For the text-containing cell, return its midpoint in (x, y) coordinate format. 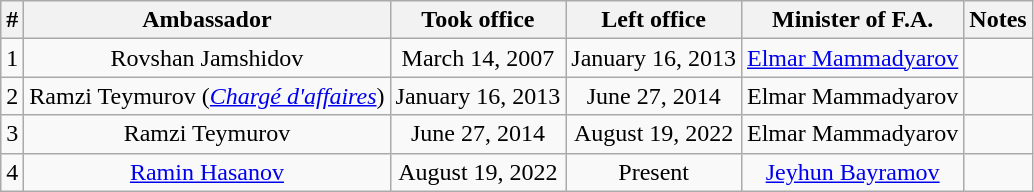
Ramin Hasanov (207, 172)
1 (12, 58)
# (12, 20)
Left office (654, 20)
Ambassador (207, 20)
Minister of F.A. (852, 20)
Present (654, 172)
March 14, 2007 (478, 58)
Jeyhun Bayramov (852, 172)
Ramzi Teymurov (Chargé d'affaires) (207, 96)
Ramzi Teymurov (207, 134)
Notes (998, 20)
4 (12, 172)
Rovshan Jamshidov (207, 58)
2 (12, 96)
3 (12, 134)
Took office (478, 20)
